Return (x, y) of the center of cell containing provided text 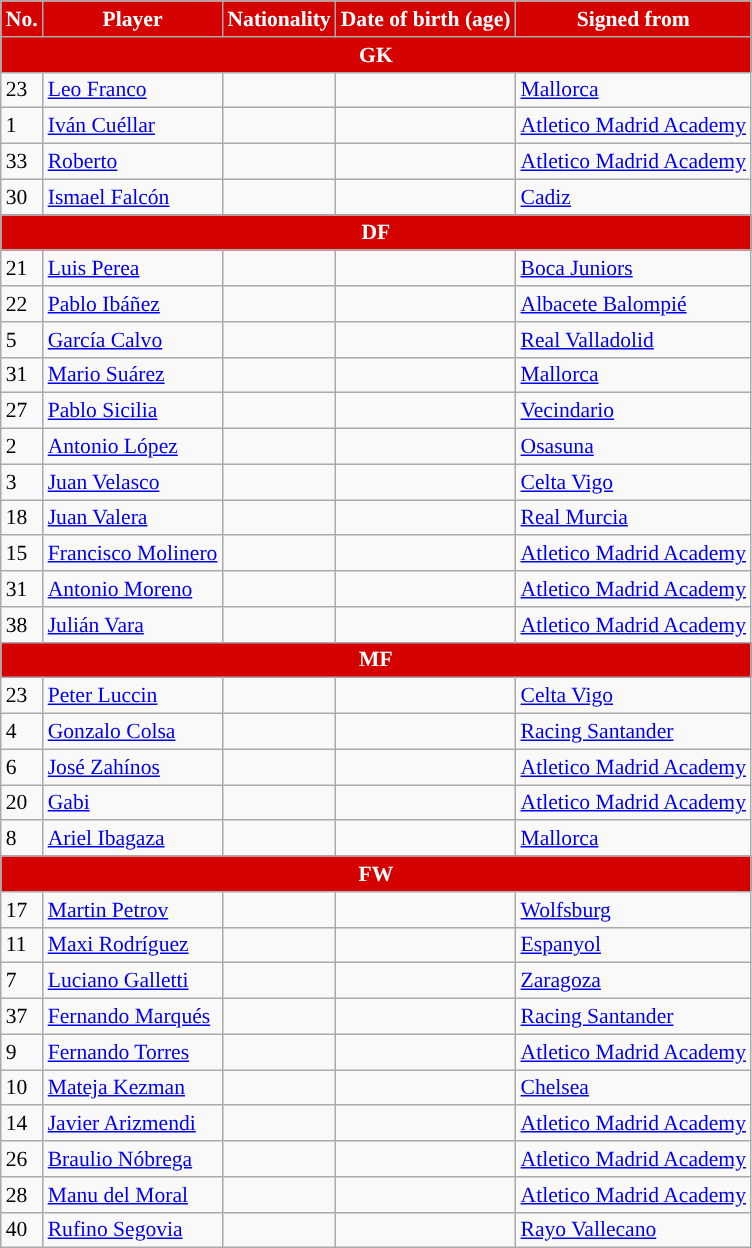
Rufino Segovia (133, 1230)
Pablo Sicilia (133, 411)
20 (22, 803)
FW (376, 874)
14 (22, 1124)
Wolfsburg (634, 910)
17 (22, 910)
11 (22, 945)
Zaragoza (634, 981)
38 (22, 625)
Espanyol (634, 945)
22 (22, 304)
27 (22, 411)
José Zahínos (133, 767)
18 (22, 518)
Fernando Marqués (133, 1017)
10 (22, 1088)
Boca Juniors (634, 269)
Gonzalo Colsa (133, 732)
Rayo Vallecano (634, 1230)
Manu del Moral (133, 1195)
García Calvo (133, 340)
Pablo Ibáñez (133, 304)
8 (22, 839)
Ariel Ibagaza (133, 839)
3 (22, 482)
Nationality (278, 19)
Antonio López (133, 447)
40 (22, 1230)
Luciano Galletti (133, 981)
Real Valladolid (634, 340)
21 (22, 269)
Maxi Rodríguez (133, 945)
Roberto (133, 162)
Mario Suárez (133, 375)
Fernando Torres (133, 1052)
Braulio Nóbrega (133, 1159)
Juan Valera (133, 518)
Julián Vara (133, 625)
Date of birth (age) (426, 19)
Francisco Molinero (133, 554)
1 (22, 126)
30 (22, 197)
Signed from (634, 19)
Gabi (133, 803)
Mateja Kezman (133, 1088)
Real Murcia (634, 518)
Martin Petrov (133, 910)
MF (376, 660)
Albacete Balompié (634, 304)
Peter Luccin (133, 696)
5 (22, 340)
Juan Velasco (133, 482)
33 (22, 162)
4 (22, 732)
DF (376, 233)
Osasuna (634, 447)
Luis Perea (133, 269)
Vecindario (634, 411)
Iván Cuéllar (133, 126)
Cadiz (634, 197)
26 (22, 1159)
No. (22, 19)
15 (22, 554)
2 (22, 447)
Antonio Moreno (133, 589)
Chelsea (634, 1088)
Leo Franco (133, 90)
7 (22, 981)
GK (376, 55)
6 (22, 767)
Player (133, 19)
37 (22, 1017)
Javier Arizmendi (133, 1124)
28 (22, 1195)
9 (22, 1052)
Ismael Falcón (133, 197)
